Determine the (X, Y) coordinate at the center of the cell enclosing the given text.  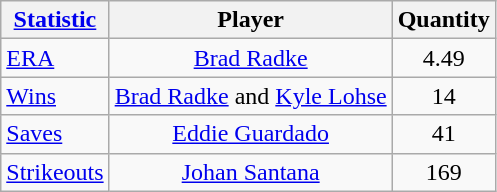
Quantity (444, 20)
41 (444, 134)
14 (444, 96)
Brad Radke (250, 58)
Wins (55, 96)
169 (444, 172)
Strikeouts (55, 172)
4.49 (444, 58)
Saves (55, 134)
Statistic (55, 20)
Brad Radke and Kyle Lohse (250, 96)
Johan Santana (250, 172)
Player (250, 20)
ERA (55, 58)
Eddie Guardado (250, 134)
